Search for the cell housing the specified text and yield its [x, y] center coordinate. 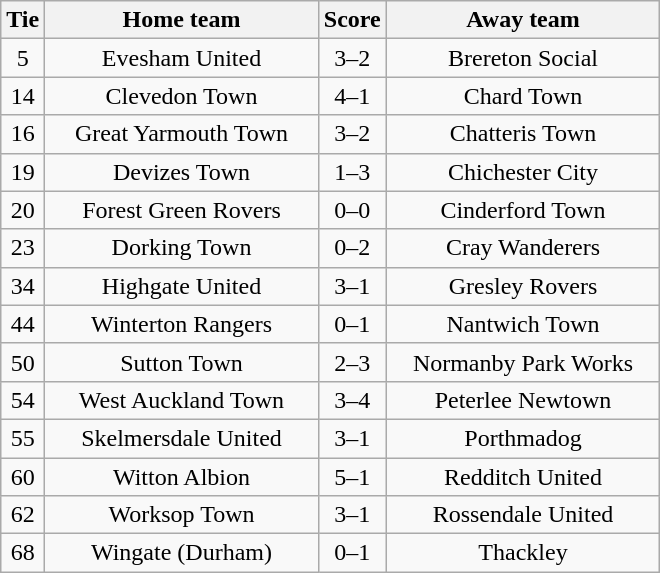
Evesham United [182, 58]
55 [23, 438]
Rossendale United [523, 515]
50 [23, 362]
68 [23, 553]
Cray Wanderers [523, 248]
Score [352, 20]
Nantwich Town [523, 324]
Highgate United [182, 286]
Gresley Rovers [523, 286]
Home team [182, 20]
0–0 [352, 210]
34 [23, 286]
4–1 [352, 96]
Worksop Town [182, 515]
3–4 [352, 400]
Cinderford Town [523, 210]
Normanby Park Works [523, 362]
Wingate (Durham) [182, 553]
54 [23, 400]
Chichester City [523, 172]
19 [23, 172]
Clevedon Town [182, 96]
Great Yarmouth Town [182, 134]
14 [23, 96]
Redditch United [523, 477]
Skelmersdale United [182, 438]
5–1 [352, 477]
Dorking Town [182, 248]
Winterton Rangers [182, 324]
Forest Green Rovers [182, 210]
Chard Town [523, 96]
60 [23, 477]
5 [23, 58]
2–3 [352, 362]
Porthmadog [523, 438]
Thackley [523, 553]
0–2 [352, 248]
62 [23, 515]
Chatteris Town [523, 134]
Brereton Social [523, 58]
Peterlee Newtown [523, 400]
Devizes Town [182, 172]
16 [23, 134]
20 [23, 210]
1–3 [352, 172]
Tie [23, 20]
44 [23, 324]
Away team [523, 20]
West Auckland Town [182, 400]
Witton Albion [182, 477]
23 [23, 248]
Sutton Town [182, 362]
